Extract the [x, y] coordinate from the center of the cell holding the provided text.  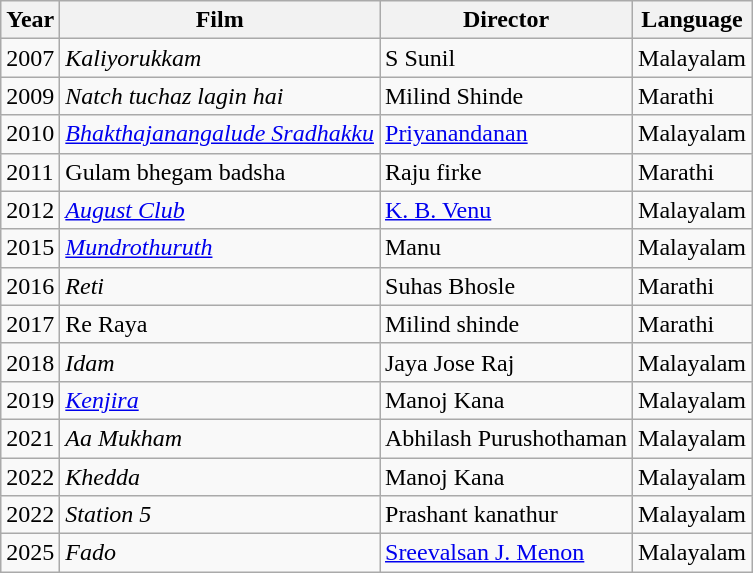
Manu [506, 248]
Director [506, 20]
Sreevalsan J. Menon [506, 553]
2018 [30, 362]
Milind Shinde [506, 96]
2011 [30, 172]
Film [220, 20]
Reti [220, 286]
Kenjira [220, 400]
Gulam bhegam badsha [220, 172]
Language [692, 20]
2025 [30, 553]
Abhilash Purushothaman [506, 438]
Raju firke [506, 172]
Bhakthajanangalude Sradhakku [220, 134]
Mundrothuruth [220, 248]
Aa Mukham [220, 438]
K. B. Venu [506, 210]
Fado [220, 553]
2009 [30, 96]
Year [30, 20]
2010 [30, 134]
Kaliyorukkam [220, 58]
Station 5 [220, 515]
Suhas Bhosle [506, 286]
2021 [30, 438]
Priyanandanan [506, 134]
August Club [220, 210]
S Sunil [506, 58]
2017 [30, 324]
2012 [30, 210]
Natch tuchaz lagin hai [220, 96]
2019 [30, 400]
Khedda [220, 477]
Milind shinde [506, 324]
Re Raya [220, 324]
2016 [30, 286]
Jaya Jose Raj [506, 362]
2007 [30, 58]
Prashant kanathur [506, 515]
2015 [30, 248]
Idam [220, 362]
